Return (x, y) of the center of cell containing provided text 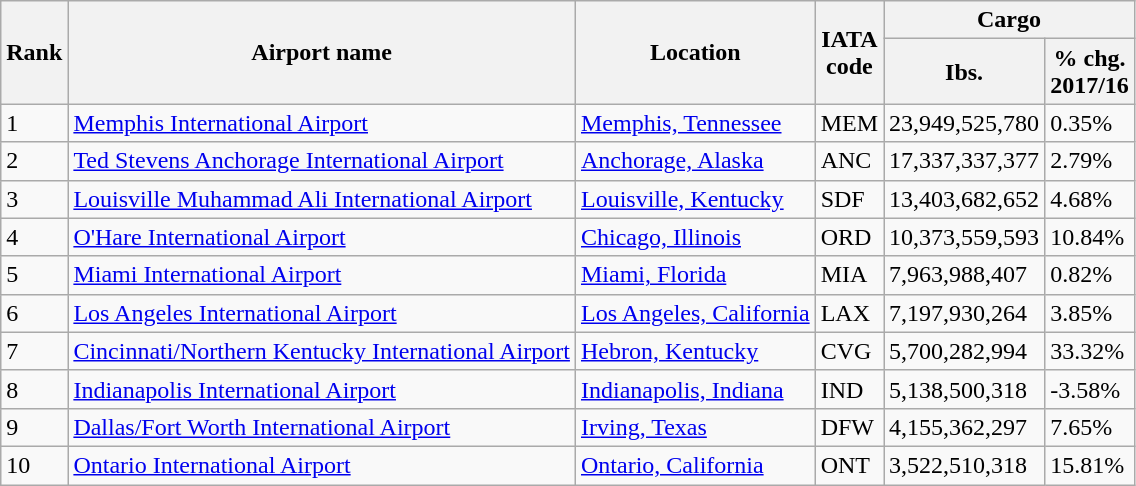
MEM (849, 123)
IATA code (849, 52)
7,963,988,407 (964, 275)
10,373,559,593 (964, 237)
Louisville, Kentucky (695, 199)
DFW (849, 427)
3 (34, 199)
9 (34, 427)
0.82% (1090, 275)
5 (34, 275)
CVG (849, 351)
LAX (849, 313)
Memphis International Airport (322, 123)
Anchorage, Alaska (695, 161)
Chicago, Illinois (695, 237)
Cargo (1010, 20)
3,522,510,318 (964, 465)
Rank (34, 52)
Location (695, 52)
Memphis, Tennessee (695, 123)
7.65% (1090, 427)
17,337,337,377 (964, 161)
5,700,282,994 (964, 351)
Ted Stevens Anchorage International Airport (322, 161)
ANC (849, 161)
ONT (849, 465)
2 (34, 161)
6 (34, 313)
Dallas/Fort Worth International Airport (322, 427)
4,155,362,297 (964, 427)
15.81% (1090, 465)
10.84% (1090, 237)
Ibs. (964, 72)
7,197,930,264 (964, 313)
IND (849, 389)
Los Angeles, California (695, 313)
ORD (849, 237)
Ontario International Airport (322, 465)
-3.58% (1090, 389)
1 (34, 123)
Los Angeles International Airport (322, 313)
SDF (849, 199)
33.32% (1090, 351)
10 (34, 465)
Irving, Texas (695, 427)
5,138,500,318 (964, 389)
0.35% (1090, 123)
Airport name (322, 52)
Louisville Muhammad Ali International Airport (322, 199)
8 (34, 389)
Miami International Airport (322, 275)
Hebron, Kentucky (695, 351)
% chg.2017/16 (1090, 72)
4 (34, 237)
O'Hare International Airport (322, 237)
Indianapolis, Indiana (695, 389)
Indianapolis International Airport (322, 389)
23,949,525,780 (964, 123)
Ontario, California (695, 465)
7 (34, 351)
Miami, Florida (695, 275)
Cincinnati/Northern Kentucky International Airport (322, 351)
3.85% (1090, 313)
4.68% (1090, 199)
MIA (849, 275)
2.79% (1090, 161)
13,403,682,652 (964, 199)
